For the text-containing cell, return its midpoint in (X, Y) coordinate format. 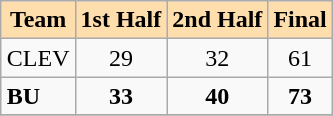
CLEV (38, 58)
1st Half (121, 20)
40 (218, 96)
2nd Half (218, 20)
32 (218, 58)
Final (300, 20)
61 (300, 58)
33 (121, 96)
29 (121, 58)
73 (300, 96)
Team (38, 20)
BU (38, 96)
